Identify which cell holds the provided text, then report its [x, y] central coordinate. 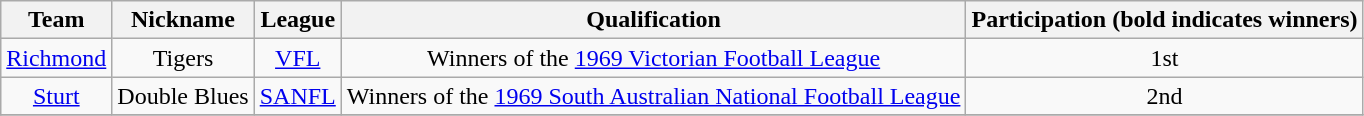
Qualification [654, 20]
Team [56, 20]
Richmond [56, 58]
Participation (bold indicates winners) [1164, 20]
Sturt [56, 96]
Winners of the 1969 South Australian National Football League [654, 96]
VFL [298, 58]
SANFL [298, 96]
Winners of the 1969 Victorian Football League [654, 58]
1st [1164, 58]
Nickname [183, 20]
Double Blues [183, 96]
League [298, 20]
Tigers [183, 58]
2nd [1164, 96]
